Capture the cell that displays the provided text and extract its [X, Y] central coordinate. 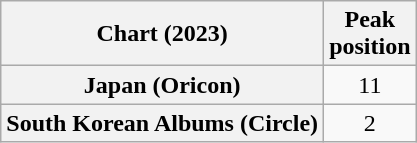
2 [370, 123]
Peakposition [370, 34]
11 [370, 85]
South Korean Albums (Circle) [162, 123]
Chart (2023) [162, 34]
Japan (Oricon) [162, 85]
